Scan for the cell matching the given text and deliver its [x, y] coordinate at center. 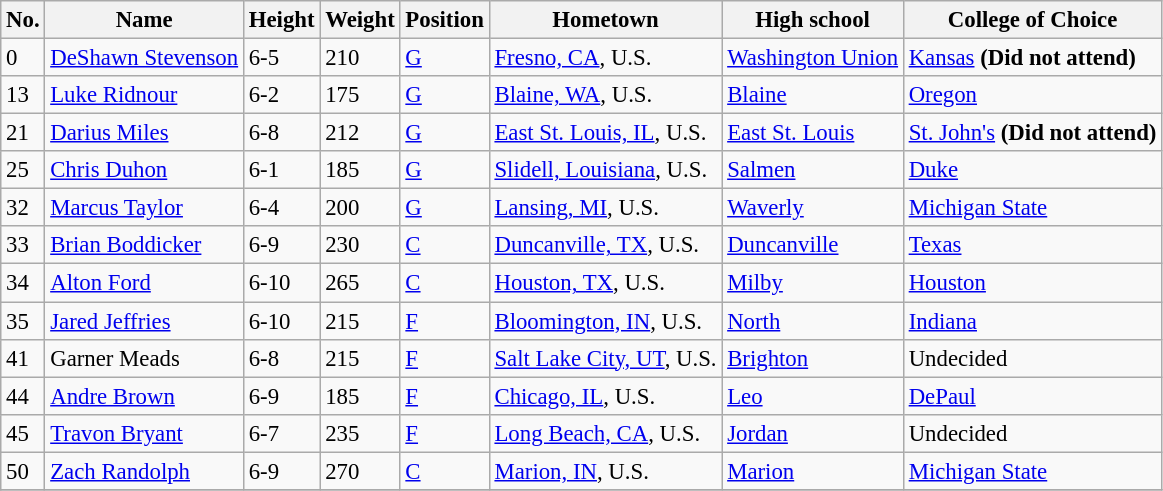
Luke Ridnour [144, 95]
College of Choice [1032, 20]
Marion [813, 471]
Weight [360, 20]
Zach Randolph [144, 471]
50 [23, 471]
Washington Union [813, 58]
Travon Bryant [144, 433]
Kansas (Did not attend) [1032, 58]
Lansing, MI, U.S. [606, 208]
Duncanville [813, 245]
Brighton [813, 358]
Long Beach, CA, U.S. [606, 433]
Garner Meads [144, 358]
North [813, 321]
DePaul [1032, 396]
Height [281, 20]
200 [360, 208]
Andre Brown [144, 396]
35 [23, 321]
Chicago, IL, U.S. [606, 396]
DeShawn Stevenson [144, 58]
Houston, TX, U.S. [606, 283]
Name [144, 20]
Chris Duhon [144, 170]
175 [360, 95]
270 [360, 471]
25 [23, 170]
13 [23, 95]
41 [23, 358]
265 [360, 283]
44 [23, 396]
Milby [813, 283]
St. John's (Did not attend) [1032, 133]
East St. Louis [813, 133]
Marcus Taylor [144, 208]
210 [360, 58]
0 [23, 58]
Bloomington, IN, U.S. [606, 321]
Blaine, WA, U.S. [606, 95]
Brian Boddicker [144, 245]
Marion, IN, U.S. [606, 471]
Waverly [813, 208]
Fresno, CA, U.S. [606, 58]
6-5 [281, 58]
21 [23, 133]
East St. Louis, IL, U.S. [606, 133]
Leo [813, 396]
6-2 [281, 95]
Position [444, 20]
Salmen [813, 170]
212 [360, 133]
45 [23, 433]
34 [23, 283]
Blaine [813, 95]
32 [23, 208]
230 [360, 245]
235 [360, 433]
Slidell, Louisiana, U.S. [606, 170]
Indiana [1032, 321]
Alton Ford [144, 283]
Jared Jeffries [144, 321]
Texas [1032, 245]
Duke [1032, 170]
6-1 [281, 170]
Darius Miles [144, 133]
Oregon [1032, 95]
6-4 [281, 208]
Hometown [606, 20]
No. [23, 20]
6-7 [281, 433]
Jordan [813, 433]
Duncanville, TX, U.S. [606, 245]
Salt Lake City, UT, U.S. [606, 358]
Houston [1032, 283]
33 [23, 245]
High school [813, 20]
